Scan for the cell matching the given text and deliver its [X, Y] coordinate at center. 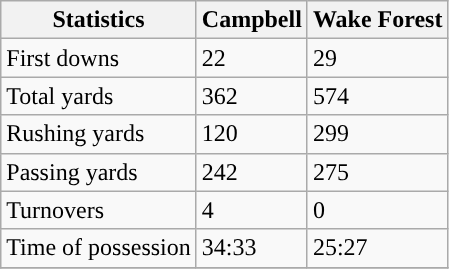
Total yards [99, 96]
Wake Forest [378, 20]
299 [378, 134]
Campbell [252, 20]
22 [252, 58]
Statistics [99, 20]
34:33 [252, 248]
4 [252, 210]
29 [378, 58]
362 [252, 96]
275 [378, 172]
Turnovers [99, 210]
Rushing yards [99, 134]
Time of possession [99, 248]
25:27 [378, 248]
Passing yards [99, 172]
574 [378, 96]
120 [252, 134]
First downs [99, 58]
0 [378, 210]
242 [252, 172]
